Determine the (X, Y) coordinate at the center of the cell enclosing the given text.  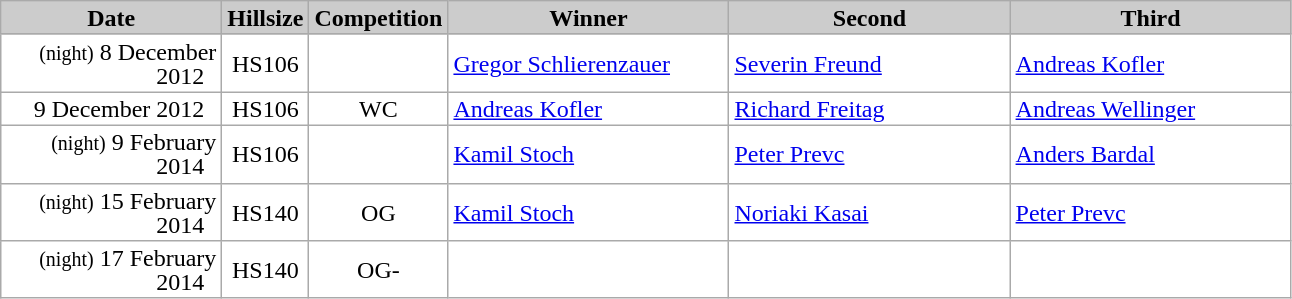
Winner (588, 18)
Severin Freund (870, 63)
Date (112, 18)
Hillsize (266, 18)
OG (378, 212)
WC (378, 109)
Noriaki Kasai (870, 212)
(night) 17 February 2014 (112, 270)
(night) 8 December 2012 (112, 63)
Competition (378, 18)
Richard Freitag (870, 109)
OG- (378, 270)
Andreas Wellinger (1150, 109)
Second (870, 18)
9 December 2012 (112, 109)
(night) 9 February 2014 (112, 154)
Gregor Schlierenzauer (588, 63)
Anders Bardal (1150, 154)
(night) 15 February 2014 (112, 212)
Third (1150, 18)
